Output the (X, Y) coordinate of the center of the cell containing the given text.  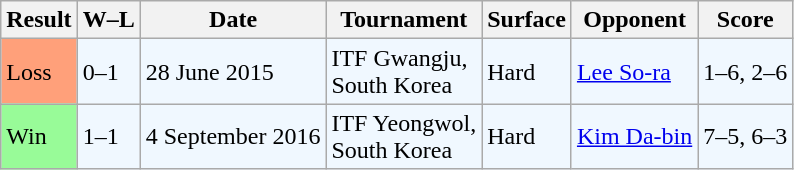
ITF Gwangju, South Korea (404, 72)
Kim Da-bin (634, 136)
Opponent (634, 20)
Surface (527, 20)
1–6, 2–6 (746, 72)
Result (39, 20)
7–5, 6–3 (746, 136)
Score (746, 20)
Loss (39, 72)
Win (39, 136)
0–1 (108, 72)
1–1 (108, 136)
4 September 2016 (233, 136)
ITF Yeongwol, South Korea (404, 136)
Tournament (404, 20)
28 June 2015 (233, 72)
W–L (108, 20)
Lee So-ra (634, 72)
Date (233, 20)
